Locate the cell with the specified text and output its [X, Y] center coordinate. 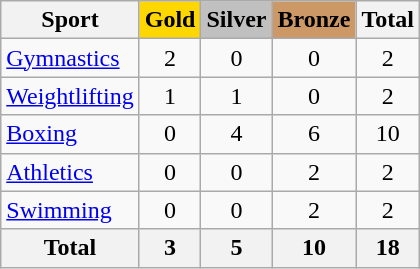
6 [314, 134]
Boxing [70, 134]
Sport [70, 20]
5 [236, 248]
Swimming [70, 210]
Bronze [314, 20]
4 [236, 134]
Gymnastics [70, 58]
Weightlifting [70, 96]
18 [388, 248]
3 [170, 248]
Gold [170, 20]
Silver [236, 20]
Athletics [70, 172]
